Search for the cell housing the specified text and yield its (X, Y) center coordinate. 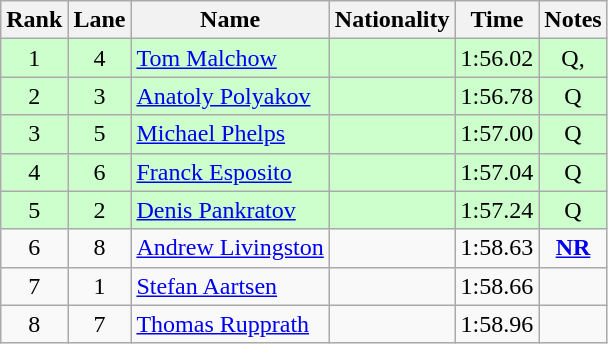
Franck Esposito (230, 172)
Tom Malchow (230, 58)
1:56.02 (497, 58)
Denis Pankratov (230, 210)
1:58.63 (497, 248)
1:56.78 (497, 96)
Q, (573, 58)
Nationality (392, 20)
NR (573, 248)
Michael Phelps (230, 134)
Name (230, 20)
1:57.04 (497, 172)
Notes (573, 20)
Lane (100, 20)
Andrew Livingston (230, 248)
Time (497, 20)
Thomas Rupprath (230, 324)
Rank (34, 20)
Stefan Aartsen (230, 286)
1:57.00 (497, 134)
Anatoly Polyakov (230, 96)
1:58.66 (497, 286)
1:57.24 (497, 210)
1:58.96 (497, 324)
